Return the (x, y) coordinate for the center point of the cell that contains the specified text.  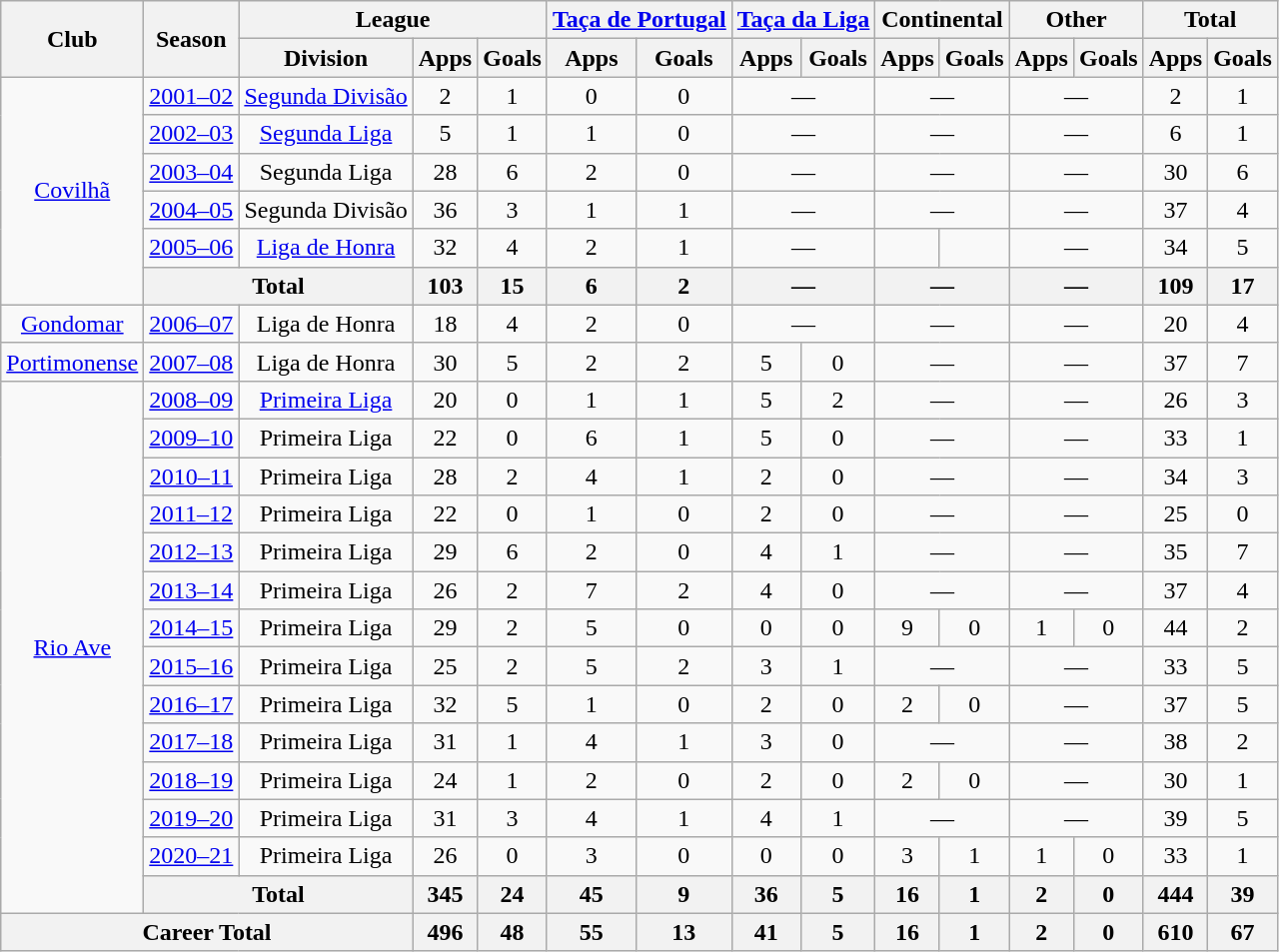
18 (445, 324)
2012–13 (192, 552)
55 (592, 932)
2017–18 (192, 742)
Season (192, 39)
Continental (942, 20)
15 (513, 286)
17 (1243, 286)
48 (513, 932)
2009–10 (192, 438)
345 (445, 894)
2008–09 (192, 400)
Gondomar (72, 324)
109 (1175, 286)
2015–16 (192, 666)
41 (765, 932)
Taça de Portugal (639, 20)
2020–21 (192, 856)
2007–08 (192, 362)
Covilhã (72, 191)
2010–11 (192, 476)
2001–02 (192, 96)
2013–14 (192, 590)
35 (1175, 552)
League (394, 20)
2005–06 (192, 248)
Taça da Liga (803, 20)
67 (1243, 932)
2003–04 (192, 172)
44 (1175, 628)
2002–03 (192, 134)
Club (72, 39)
2014–15 (192, 628)
2018–19 (192, 780)
Career Total (207, 932)
2004–05 (192, 210)
Other (1076, 20)
13 (683, 932)
444 (1175, 894)
2011–12 (192, 514)
610 (1175, 932)
2019–20 (192, 818)
2006–07 (192, 324)
Rio Ave (72, 647)
Division (326, 58)
2016–17 (192, 704)
38 (1175, 742)
496 (445, 932)
45 (592, 894)
Portimonense (72, 362)
103 (445, 286)
